Find where the given text appears and provide that cell's center as (X, Y) coordinate. 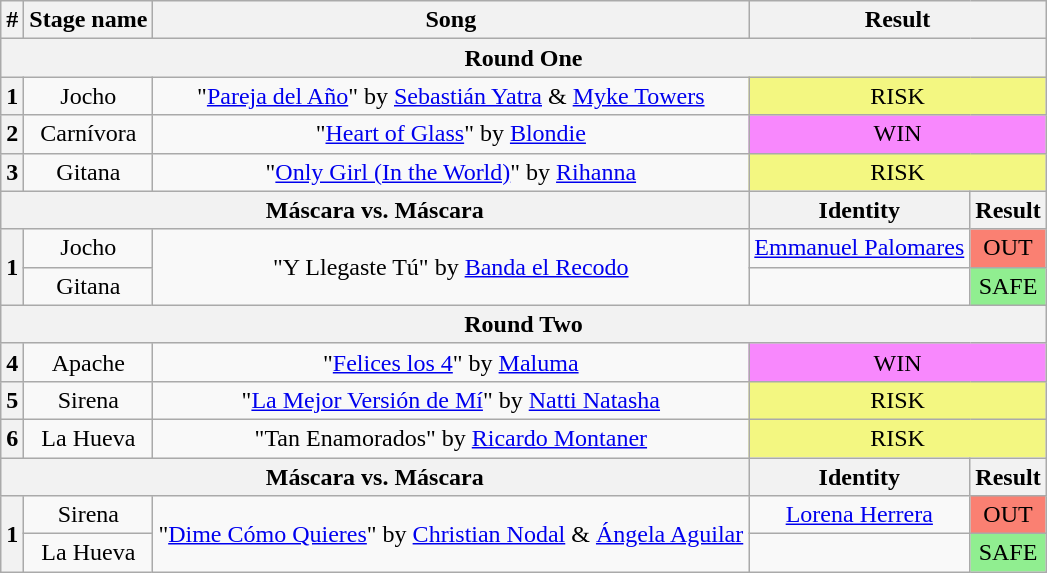
Song (451, 20)
"Felices los 4" by Maluma (451, 362)
3 (12, 172)
Lorena Herrera (860, 515)
"Only Girl (In the World)" by Rihanna (451, 172)
"La Mejor Versión de Mí" by Natti Natasha (451, 400)
Round One (524, 58)
Emmanuel Palomares (860, 248)
"Dime Cómo Quieres" by Christian Nodal & Ángela Aguilar (451, 534)
6 (12, 438)
"Pareja del Año" by Sebastián Yatra & Myke Towers (451, 96)
"Tan Enamorados" by Ricardo Montaner (451, 438)
Round Two (524, 324)
"Heart of Glass" by Blondie (451, 134)
4 (12, 362)
Carnívora (88, 134)
# (12, 20)
Apache (88, 362)
2 (12, 134)
5 (12, 400)
"Y Llegaste Tú" by Banda el Recodo (451, 267)
Stage name (88, 20)
